Find where the given text appears and provide that cell's center as (X, Y) coordinate. 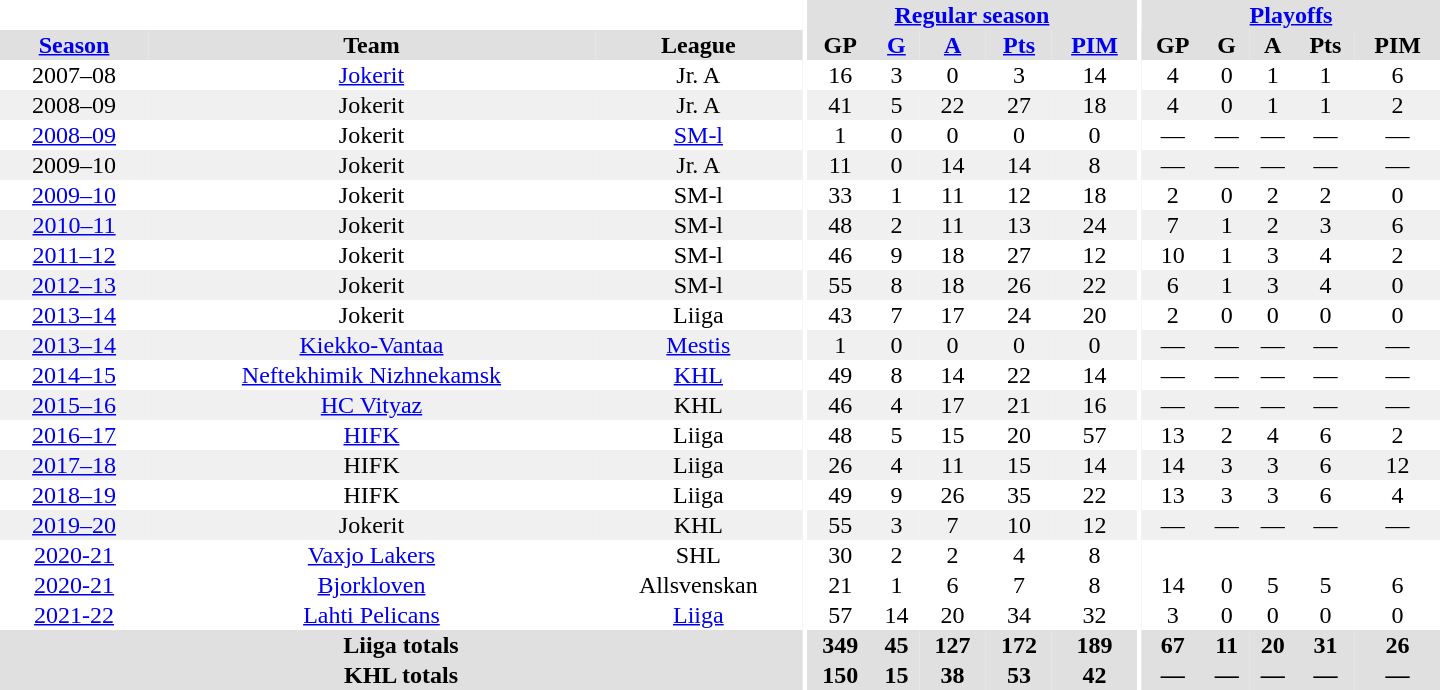
2016–17 (74, 435)
Liiga totals (401, 645)
150 (840, 675)
Team (372, 45)
Playoffs (1291, 15)
2012–13 (74, 285)
Mestis (698, 345)
2014–15 (74, 375)
172 (1019, 645)
KHL totals (401, 675)
Bjorkloven (372, 585)
2015–16 (74, 405)
2019–20 (74, 525)
SHL (698, 555)
30 (840, 555)
349 (840, 645)
2010–11 (74, 225)
Neftekhimik Nizhnekamsk (372, 375)
Regular season (972, 15)
34 (1019, 615)
Kiekko-Vantaa (372, 345)
53 (1019, 675)
67 (1173, 645)
Season (74, 45)
2018–19 (74, 495)
43 (840, 315)
32 (1094, 615)
2011–12 (74, 255)
31 (1326, 645)
2017–18 (74, 465)
2007–08 (74, 75)
Vaxjo Lakers (372, 555)
38 (952, 675)
Lahti Pelicans (372, 615)
HC Vityaz (372, 405)
Allsvenskan (698, 585)
45 (896, 645)
35 (1019, 495)
2021-22 (74, 615)
189 (1094, 645)
33 (840, 195)
42 (1094, 675)
League (698, 45)
41 (840, 105)
127 (952, 645)
